Determine the [X, Y] coordinate at the center of the cell enclosing the given text.  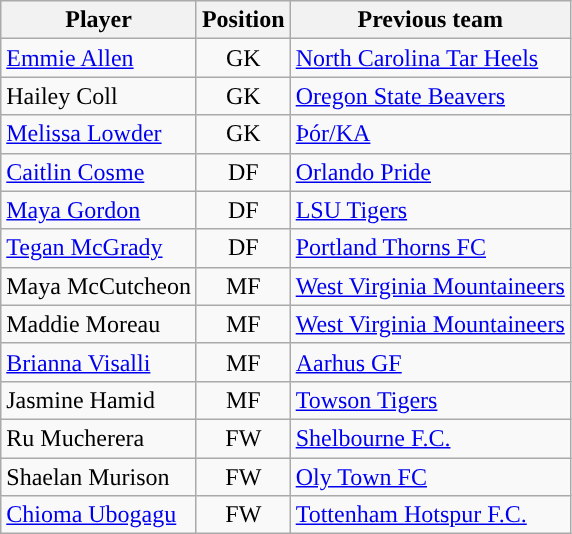
Towson Tigers [430, 400]
Maya McCutcheon [99, 286]
Aarhus GF [430, 362]
Position [243, 20]
Oregon State Beavers [430, 96]
Brianna Visalli [99, 362]
Melissa Lowder [99, 134]
Shaelan Murison [99, 477]
Oly Town FC [430, 477]
Caitlin Cosme [99, 172]
Player [99, 20]
Tegan McGrady [99, 248]
Portland Thorns FC [430, 248]
Tottenham Hotspur F.C. [430, 515]
Emmie Allen [99, 58]
Orlando Pride [430, 172]
Ru Mucherera [99, 438]
Maddie Moreau [99, 324]
Jasmine Hamid [99, 400]
Maya Gordon [99, 210]
Chioma Ubogagu [99, 515]
Þór/KA [430, 134]
Hailey Coll [99, 96]
North Carolina Tar Heels [430, 58]
Previous team [430, 20]
Shelbourne F.C. [430, 438]
LSU Tigers [430, 210]
